Return the [x, y] coordinate for the center point of the cell that contains the specified text.  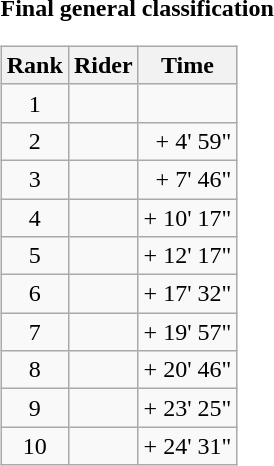
8 [34, 370]
+ 20' 46" [188, 370]
+ 7' 46" [188, 179]
2 [34, 141]
+ 17' 32" [188, 294]
10 [34, 446]
+ 4' 59" [188, 141]
9 [34, 408]
4 [34, 217]
+ 12' 17" [188, 256]
5 [34, 256]
+ 24' 31" [188, 446]
1 [34, 103]
Rank [34, 65]
3 [34, 179]
Time [188, 65]
+ 23' 25" [188, 408]
6 [34, 294]
Rider [103, 65]
+ 19' 57" [188, 332]
7 [34, 332]
+ 10' 17" [188, 217]
